Search for the cell housing the specified text and yield its (X, Y) center coordinate. 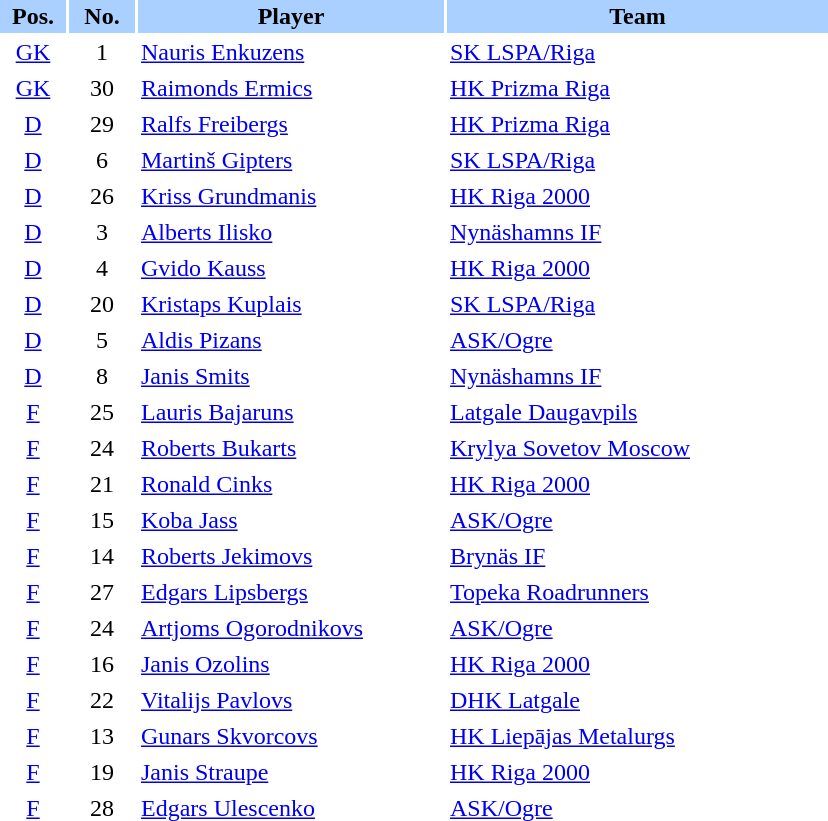
26 (102, 196)
Janis Ozolins (291, 664)
Alberts Ilisko (291, 232)
Martinš Gipters (291, 160)
Brynäs IF (638, 556)
Player (291, 16)
Raimonds Ermics (291, 88)
Ronald Cinks (291, 484)
Koba Jass (291, 520)
Kriss Grundmanis (291, 196)
15 (102, 520)
8 (102, 376)
HK Liepājas Metalurgs (638, 736)
Lauris Bajaruns (291, 412)
Topeka Roadrunners (638, 592)
Janis Straupe (291, 772)
DHK Latgale (638, 700)
29 (102, 124)
Gunars Skvorcovs (291, 736)
27 (102, 592)
19 (102, 772)
14 (102, 556)
1 (102, 52)
4 (102, 268)
Gvido Kauss (291, 268)
30 (102, 88)
Pos. (33, 16)
25 (102, 412)
Ralfs Freibergs (291, 124)
Aldis Pizans (291, 340)
6 (102, 160)
Roberts Jekimovs (291, 556)
No. (102, 16)
21 (102, 484)
Janis Smits (291, 376)
Latgale Daugavpils (638, 412)
Team (638, 16)
Artjoms Ogorodnikovs (291, 628)
22 (102, 700)
Nauris Enkuzens (291, 52)
Edgars Lipsbergs (291, 592)
Roberts Bukarts (291, 448)
13 (102, 736)
Kristaps Kuplais (291, 304)
3 (102, 232)
16 (102, 664)
5 (102, 340)
Krylya Sovetov Moscow (638, 448)
20 (102, 304)
Vitalijs Pavlovs (291, 700)
